Detect which cell encompasses the target text, then output its (x, y) center coordinate. 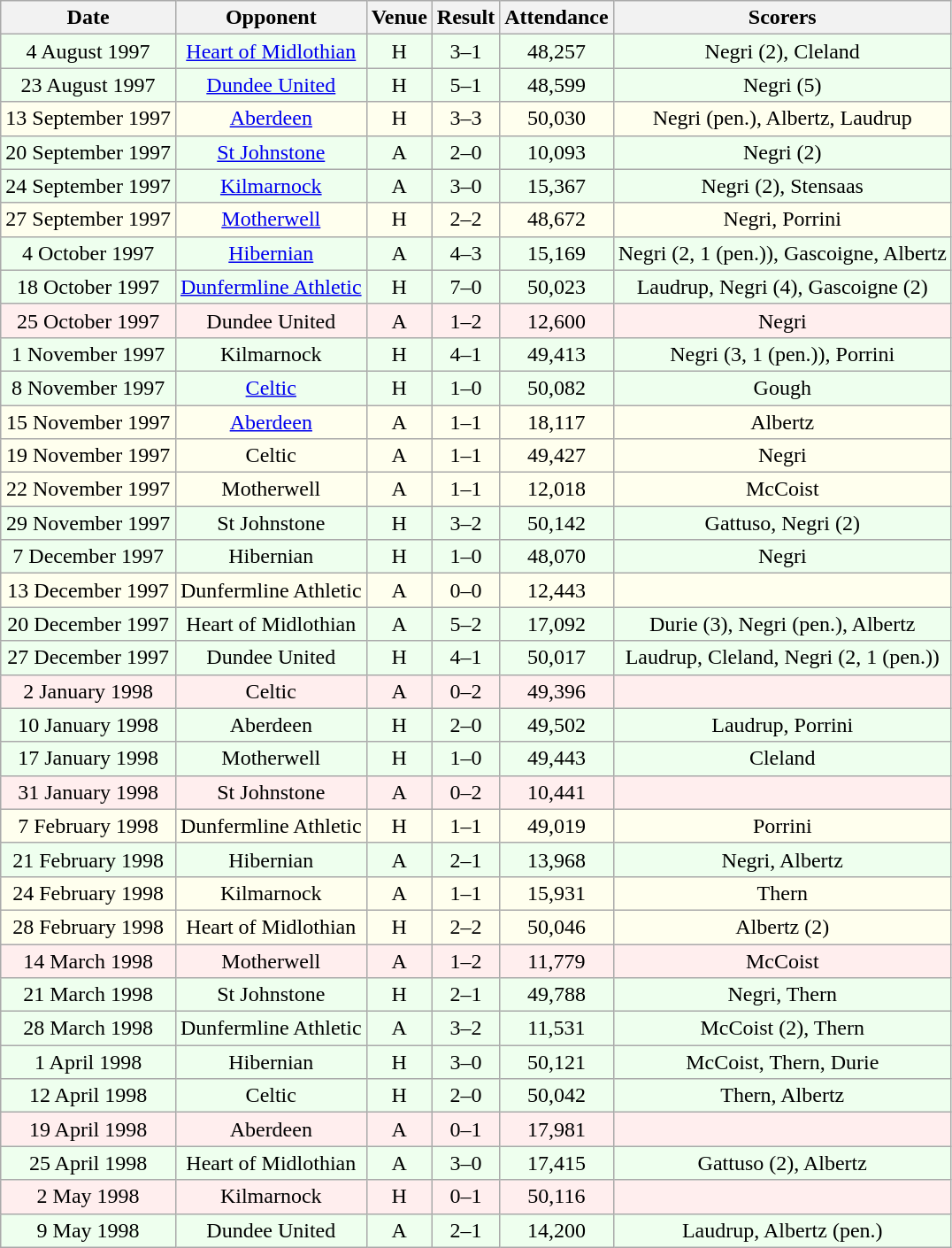
49,413 (557, 354)
Cleland (782, 759)
12,443 (557, 590)
7–0 (465, 287)
50,046 (557, 927)
Negri (5) (782, 85)
7 December 1997 (88, 557)
Scorers (782, 18)
50,082 (557, 388)
14,200 (557, 1230)
23 August 1997 (88, 85)
15,931 (557, 893)
12 April 1998 (88, 1096)
Negri (2), Stensaas (782, 186)
Albertz (2) (782, 927)
24 February 1998 (88, 893)
49,019 (557, 826)
10 January 1998 (88, 725)
21 February 1998 (88, 859)
49,502 (557, 725)
50,030 (557, 119)
17,415 (557, 1163)
31 January 1998 (88, 792)
11,531 (557, 1028)
22 November 1997 (88, 489)
Durie (3), Negri (pen.), Albertz (782, 624)
50,142 (557, 523)
10,093 (557, 152)
Attendance (557, 18)
48,672 (557, 220)
27 September 1997 (88, 220)
4 October 1997 (88, 253)
Porrini (782, 826)
1 April 1998 (88, 1062)
49,396 (557, 691)
Negri, Thern (782, 995)
29 November 1997 (88, 523)
4 August 1997 (88, 51)
25 April 1998 (88, 1163)
Laudrup, Negri (4), Gascoigne (2) (782, 287)
9 May 1998 (88, 1230)
20 December 1997 (88, 624)
Laudrup, Albertz (pen.) (782, 1230)
Opponent (271, 18)
50,121 (557, 1062)
10,441 (557, 792)
Negri (pen.), Albertz, Laudrup (782, 119)
20 September 1997 (88, 152)
15,169 (557, 253)
McCoist (2), Thern (782, 1028)
Thern, Albertz (782, 1096)
50,023 (557, 287)
Negri (2) (782, 152)
13 December 1997 (88, 590)
19 April 1998 (88, 1129)
19 November 1997 (88, 456)
49,788 (557, 995)
Laudrup, Cleland, Negri (2, 1 (pen.)) (782, 658)
3–1 (465, 51)
50,116 (557, 1197)
Date (88, 18)
3–3 (465, 119)
Gough (782, 388)
Result (465, 18)
11,779 (557, 960)
18,117 (557, 422)
27 December 1997 (88, 658)
2 May 1998 (88, 1197)
24 September 1997 (88, 186)
13,968 (557, 859)
5–1 (465, 85)
2 January 1998 (88, 691)
28 February 1998 (88, 927)
49,427 (557, 456)
7 February 1998 (88, 826)
12,018 (557, 489)
17,092 (557, 624)
0–0 (465, 590)
Negri (2), Cleland (782, 51)
Gattuso (2), Albertz (782, 1163)
25 October 1997 (88, 320)
5–2 (465, 624)
48,257 (557, 51)
48,070 (557, 557)
18 October 1997 (88, 287)
Negri (2, 1 (pen.)), Gascoigne, Albertz (782, 253)
21 March 1998 (88, 995)
8 November 1997 (88, 388)
14 March 1998 (88, 960)
McCoist, Thern, Durie (782, 1062)
Gattuso, Negri (2) (782, 523)
1 November 1997 (88, 354)
Thern (782, 893)
Negri (3, 1 (pen.)), Porrini (782, 354)
Venue (399, 18)
28 March 1998 (88, 1028)
17 January 1998 (88, 759)
Negri, Porrini (782, 220)
Albertz (782, 422)
50,042 (557, 1096)
17,981 (557, 1129)
12,600 (557, 320)
48,599 (557, 85)
13 September 1997 (88, 119)
50,017 (557, 658)
15 November 1997 (88, 422)
4–3 (465, 253)
Negri, Albertz (782, 859)
15,367 (557, 186)
49,443 (557, 759)
Laudrup, Porrini (782, 725)
